Capture the cell that displays the provided text and extract its [X, Y] central coordinate. 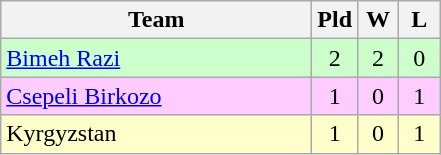
Bimeh Razi [156, 58]
Team [156, 20]
W [378, 20]
Csepeli Birkozo [156, 96]
Kyrgyzstan [156, 134]
Pld [335, 20]
L [420, 20]
